Identify which cell holds the provided text, then report its (X, Y) central coordinate. 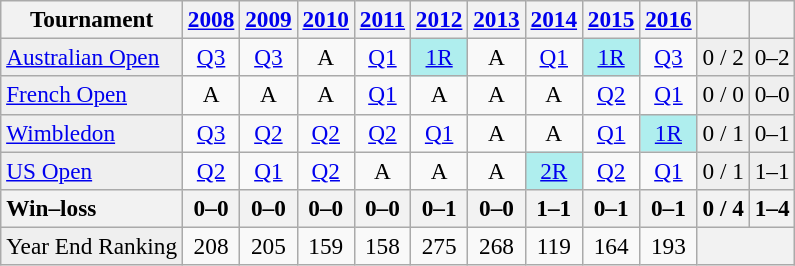
268 (496, 246)
275 (438, 246)
0 / 2 (723, 57)
0–2 (772, 57)
Year End Ranking (92, 246)
2015 (610, 19)
2009 (268, 19)
Wimbledon (92, 133)
159 (326, 246)
Tournament (92, 19)
119 (554, 246)
205 (268, 246)
Win–loss (92, 208)
French Open (92, 95)
2016 (668, 19)
0 / 4 (723, 208)
US Open (92, 170)
2014 (554, 19)
0 / 0 (723, 95)
2010 (326, 19)
2013 (496, 19)
2008 (210, 19)
193 (668, 246)
1–4 (772, 208)
Australian Open (92, 57)
158 (382, 246)
2R (554, 170)
2012 (438, 19)
208 (210, 246)
2011 (382, 19)
164 (610, 246)
